Return the (X, Y) coordinate for the center point of the cell that contains the specified text.  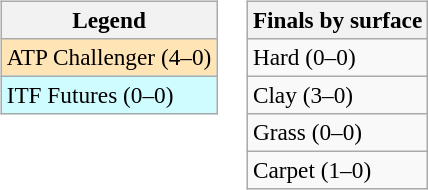
Hard (0–0) (337, 57)
Clay (3–0) (337, 95)
Legend (108, 20)
ITF Futures (0–0) (108, 95)
ATP Challenger (4–0) (108, 57)
Finals by surface (337, 20)
Grass (0–0) (337, 133)
Carpet (1–0) (337, 171)
